Pinpoint the cell where the given text exists, returning its (X, Y) midpoint coordinate. 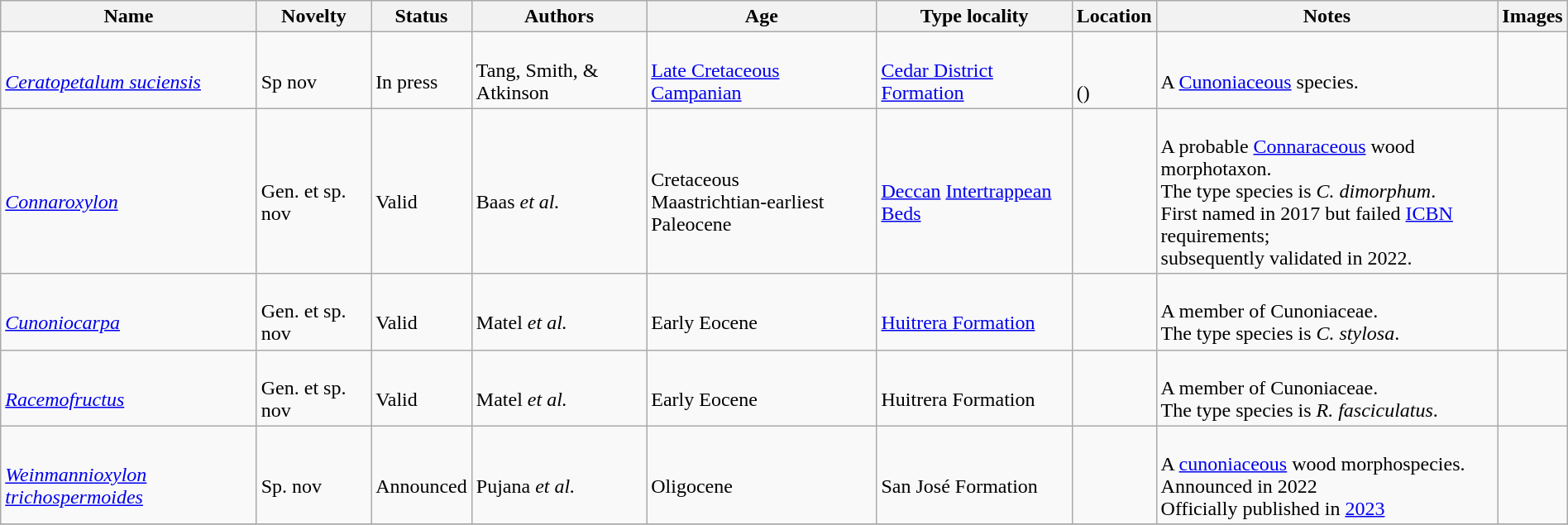
Announced (422, 475)
Sp. nov (313, 475)
Name (129, 17)
Age (762, 17)
Cunoniocarpa (129, 312)
Deccan Intertrappean Beds (974, 191)
In press (422, 70)
Weinmannioxylon trichospermoides (129, 475)
Status (422, 17)
Pujana et al. (559, 475)
A member of Cunoniaceae. The type species is C. stylosa. (1327, 312)
Cedar District Formation (974, 70)
Novelty (313, 17)
Baas et al. (559, 191)
Racemofructus (129, 388)
Cretaceous Maastrichtian-earliest Paleocene (762, 191)
Images (1532, 17)
A Cunoniaceous species. (1327, 70)
Sp nov (313, 70)
Type locality (974, 17)
A member of Cunoniaceae. The type species is R. fasciculatus. (1327, 388)
() (1114, 70)
San José Formation (974, 475)
Notes (1327, 17)
Ceratopetalum suciensis (129, 70)
Tang, Smith, & Atkinson (559, 70)
A cunoniaceous wood morphospecies. Announced in 2022Officially published in 2023 (1327, 475)
Connaroxylon (129, 191)
Location (1114, 17)
Oligocene (762, 475)
Late Cretaceous Campanian (762, 70)
Authors (559, 17)
